Output the (X, Y) coordinate of the center of the cell containing the given text.  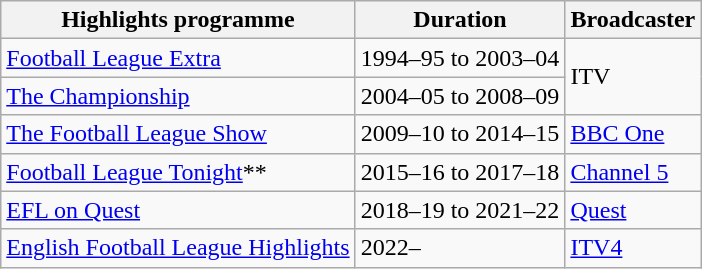
BBC One (633, 134)
1994–95 to 2003–04 (460, 58)
Broadcaster (633, 20)
The Football League Show (178, 134)
2004–05 to 2008–09 (460, 96)
English Football League Highlights (178, 248)
ITV (633, 77)
2022– (460, 248)
EFL on Quest (178, 210)
ITV4 (633, 248)
Football League Extra (178, 58)
Football League Tonight** (178, 172)
2009–10 to 2014–15 (460, 134)
Quest (633, 210)
The Championship (178, 96)
Duration (460, 20)
2015–16 to 2017–18 (460, 172)
Channel 5 (633, 172)
Highlights programme (178, 20)
2018–19 to 2021–22 (460, 210)
